For the text-containing cell, return its midpoint in (X, Y) coordinate format. 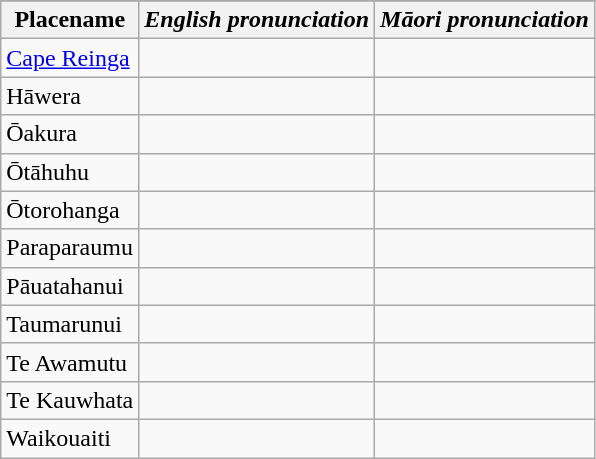
Hāwera (70, 96)
Te Kauwhata (70, 400)
Ōtorohanga (70, 210)
Cape Reinga (70, 58)
Pāuatahanui (70, 286)
Ōakura (70, 134)
English pronunciation (257, 20)
Paraparaumu (70, 248)
Placename (70, 20)
Taumarunui (70, 324)
Waikouaiti (70, 438)
Te Awamutu (70, 362)
Māori pronunciation (485, 20)
Ōtāhuhu (70, 172)
